Scan for the cell matching the given text and deliver its (X, Y) coordinate at center. 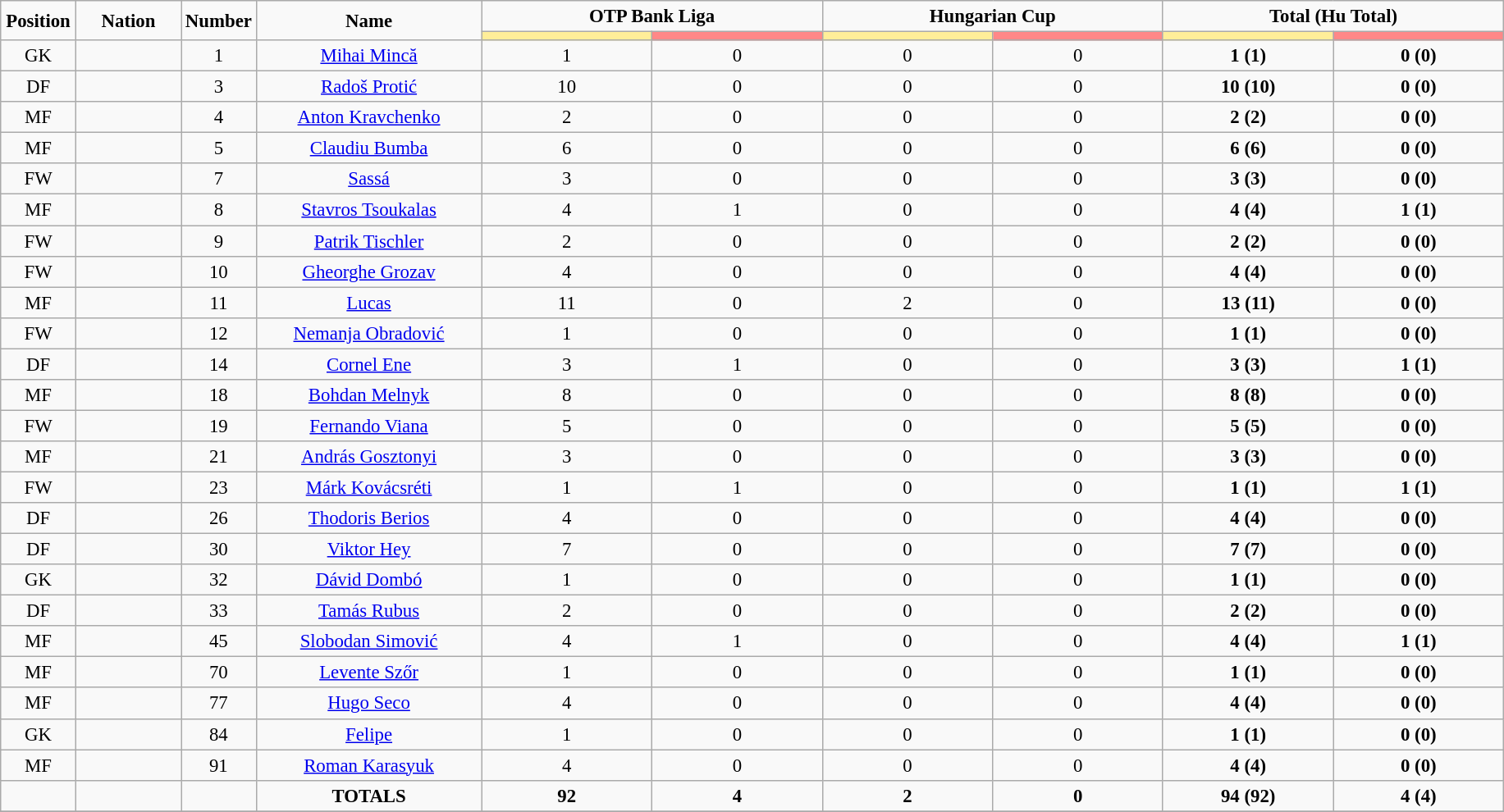
Claudiu Bumba (369, 148)
Levente Szőr (369, 673)
Viktor Hey (369, 550)
Patrik Tischler (369, 241)
András Gosztonyi (369, 457)
Bohdan Melnyk (369, 395)
7 (7) (1248, 550)
Felipe (369, 734)
10 (10) (1248, 87)
TOTALS (369, 796)
Sassá (369, 180)
Hungarian Cup (993, 16)
Stavros Tsoukalas (369, 210)
OTP Bank Liga (651, 16)
33 (219, 611)
6 (567, 148)
19 (219, 426)
Anton Kravchenko (369, 117)
70 (219, 673)
77 (219, 704)
Fernando Viana (369, 426)
6 (6) (1248, 148)
Total (Hu Total) (1333, 16)
Roman Karasyuk (369, 765)
14 (219, 364)
Position (39, 21)
Number (219, 21)
Mihai Mincă (369, 56)
84 (219, 734)
Name (369, 21)
23 (219, 487)
30 (219, 550)
Márk Kovácsréti (369, 487)
18 (219, 395)
12 (219, 333)
Thodoris Berios (369, 518)
Cornel Ene (369, 364)
Lucas (369, 303)
Slobodan Simović (369, 641)
8 (8) (1248, 395)
32 (219, 580)
26 (219, 518)
9 (219, 241)
Nation (128, 21)
Nemanja Obradović (369, 333)
Hugo Seco (369, 704)
91 (219, 765)
21 (219, 457)
45 (219, 641)
Gheorghe Grozav (369, 271)
5 (5) (1248, 426)
Radoš Protić (369, 87)
92 (567, 796)
Dávid Dombó (369, 580)
94 (92) (1248, 796)
Tamás Rubus (369, 611)
13 (11) (1248, 303)
